Output the (X, Y) coordinate of the center of the cell containing the given text.  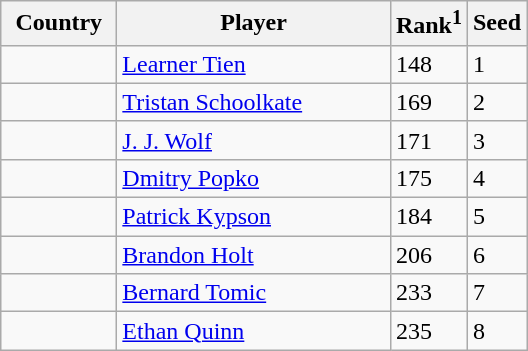
Dmitry Popko (254, 178)
5 (496, 217)
Rank1 (428, 24)
6 (496, 255)
235 (428, 331)
Tristan Schoolkate (254, 102)
233 (428, 293)
1 (496, 64)
Learner Tien (254, 64)
184 (428, 217)
175 (428, 178)
206 (428, 255)
Player (254, 24)
171 (428, 140)
7 (496, 293)
169 (428, 102)
Seed (496, 24)
3 (496, 140)
J. J. Wolf (254, 140)
2 (496, 102)
Patrick Kypson (254, 217)
8 (496, 331)
Country (59, 24)
Brandon Holt (254, 255)
Bernard Tomic (254, 293)
4 (496, 178)
148 (428, 64)
Ethan Quinn (254, 331)
